Provide the (X, Y) coordinate of the cell's center where the given text is located.  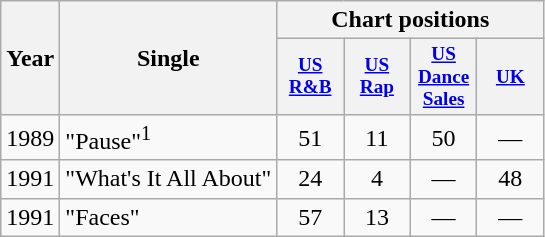
"Pause"1 (168, 138)
11 (378, 138)
50 (444, 138)
13 (378, 217)
UK (510, 78)
US Rap (378, 78)
4 (378, 179)
"Faces" (168, 217)
Single (168, 58)
US Dance Sales (444, 78)
"What's It All About" (168, 179)
Year (30, 58)
51 (310, 138)
48 (510, 179)
57 (310, 217)
1989 (30, 138)
US R&B (310, 78)
24 (310, 179)
Chart positions (410, 20)
